Return (x, y) of the center of cell containing provided text 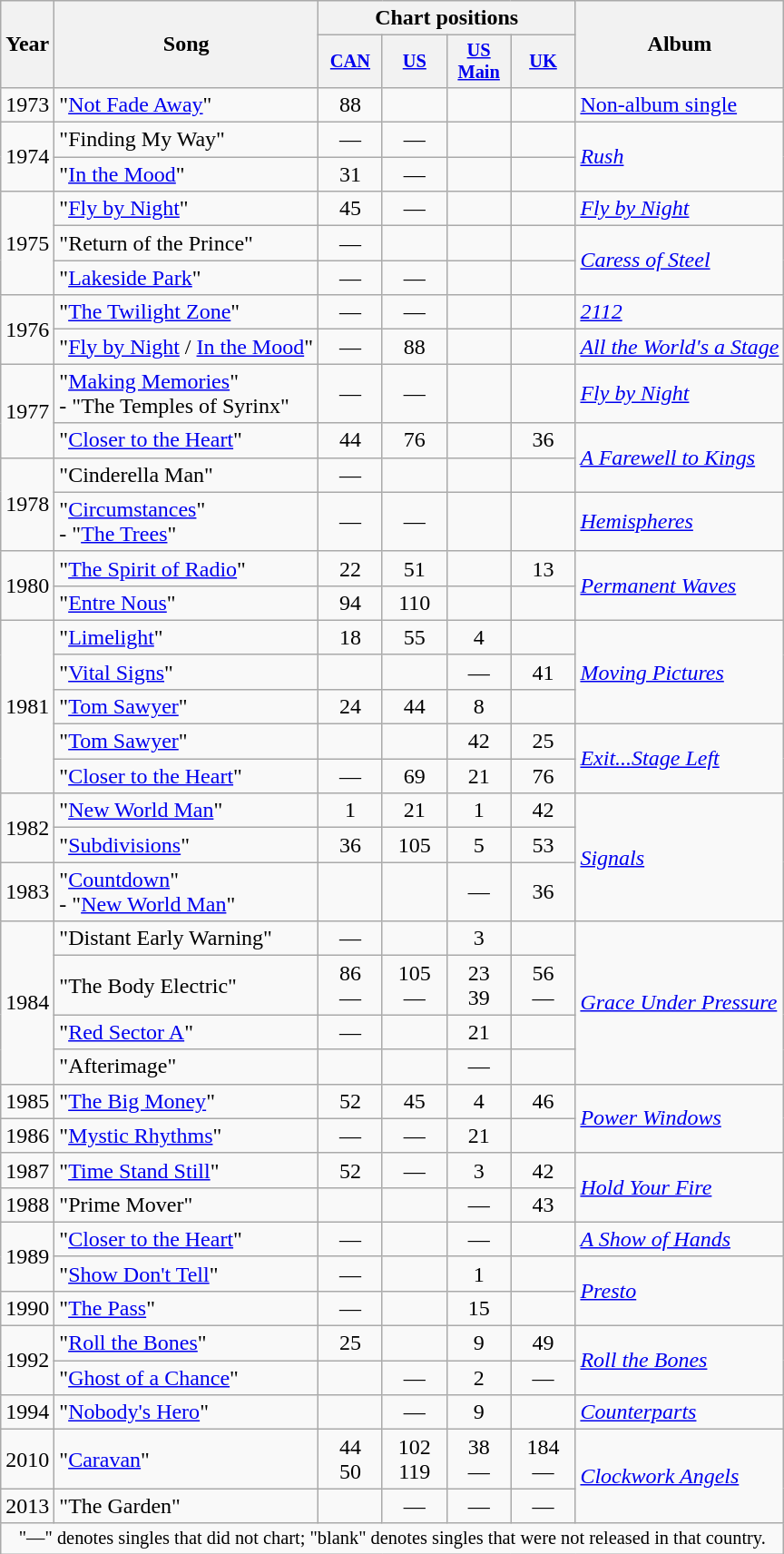
"Subdivisions" (187, 845)
Grace Under Pressure (680, 1002)
1975 (27, 243)
"Not Fade Away" (187, 104)
Year (27, 44)
1983 (27, 891)
1977 (27, 410)
Moving Pictures (680, 672)
"Time Stand Still" (187, 1170)
"In the Mood" (187, 174)
"Circumstances"- "The Trees" (187, 521)
Album (680, 44)
Hemispheres (680, 521)
"Distant Early Warning" (187, 939)
38— (479, 1460)
"Cinderella Man" (187, 475)
1980 (27, 585)
15 (479, 1308)
Clockwork Angels (680, 1476)
13 (543, 568)
1987 (27, 1170)
110 (414, 603)
43 (543, 1205)
"Lakeside Park" (187, 278)
"Show Don't Tell" (187, 1274)
2339 (479, 986)
"Afterimage" (187, 1067)
Permanent Waves (680, 585)
"Return of the Prince" (187, 243)
Presto (680, 1291)
1992 (27, 1361)
"The Twilight Zone" (187, 312)
"The Garden" (187, 1506)
1981 (27, 706)
"New World Man" (187, 811)
105 (414, 845)
105— (414, 986)
"Roll the Bones" (187, 1343)
1990 (27, 1308)
2 (479, 1378)
1974 (27, 157)
Rush (680, 157)
"The Body Electric" (187, 986)
CAN (350, 62)
Counterparts (680, 1412)
"Limelight" (187, 637)
"Mystic Rhythms" (187, 1136)
56— (543, 986)
Non-album single (680, 104)
18 (350, 637)
184— (543, 1460)
2010 (27, 1460)
Roll the Bones (680, 1361)
UK (543, 62)
Song (187, 44)
86— (350, 986)
102119 (414, 1460)
55 (414, 637)
Hold Your Fire (680, 1187)
2112 (680, 312)
"Fly by Night / In the Mood" (187, 347)
1984 (27, 1002)
53 (543, 845)
41 (543, 672)
1986 (27, 1136)
"—" denotes singles that did not chart; "blank" denotes singles that were not released in that country. (392, 1539)
8 (479, 706)
"Finding My Way" (187, 140)
US Main (479, 62)
31 (350, 174)
24 (350, 706)
"Countdown" - "New World Man" (187, 891)
5 (479, 845)
"The Big Money" (187, 1101)
A Show of Hands (680, 1239)
2013 (27, 1506)
1978 (27, 505)
49 (543, 1343)
"Entre Nous" (187, 603)
"Vital Signs" (187, 672)
1976 (27, 329)
Chart positions (446, 18)
4450 (350, 1460)
1973 (27, 104)
Exit...Stage Left (680, 759)
"Making Memories" - "The Temples of Syrinx" (187, 394)
22 (350, 568)
Caress of Steel (680, 261)
Power Windows (680, 1118)
69 (414, 776)
1982 (27, 828)
1989 (27, 1256)
"Prime Mover" (187, 1205)
1988 (27, 1205)
1994 (27, 1412)
"Nobody's Hero" (187, 1412)
"Red Sector A" (187, 1032)
All the World's a Stage (680, 347)
"The Spirit of Radio" (187, 568)
"Fly by Night" (187, 209)
"Caravan" (187, 1460)
Signals (680, 857)
46 (543, 1101)
51 (414, 568)
US (414, 62)
"Ghost of a Chance" (187, 1378)
"The Pass" (187, 1308)
A Farewell to Kings (680, 457)
94 (350, 603)
1985 (27, 1101)
